Return [x, y] of the center of cell containing provided text 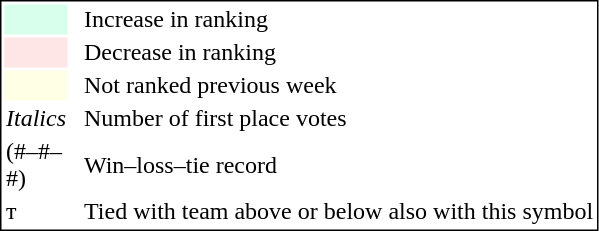
Increase in ranking [338, 19]
Tied with team above or below also with this symbol [338, 211]
Italics [36, 119]
Number of first place votes [338, 119]
Decrease in ranking [338, 53]
Not ranked previous week [338, 85]
Win–loss–tie record [338, 164]
(#–#–#) [36, 164]
т [36, 211]
